Identify which cell holds the provided text, then report its [X, Y] central coordinate. 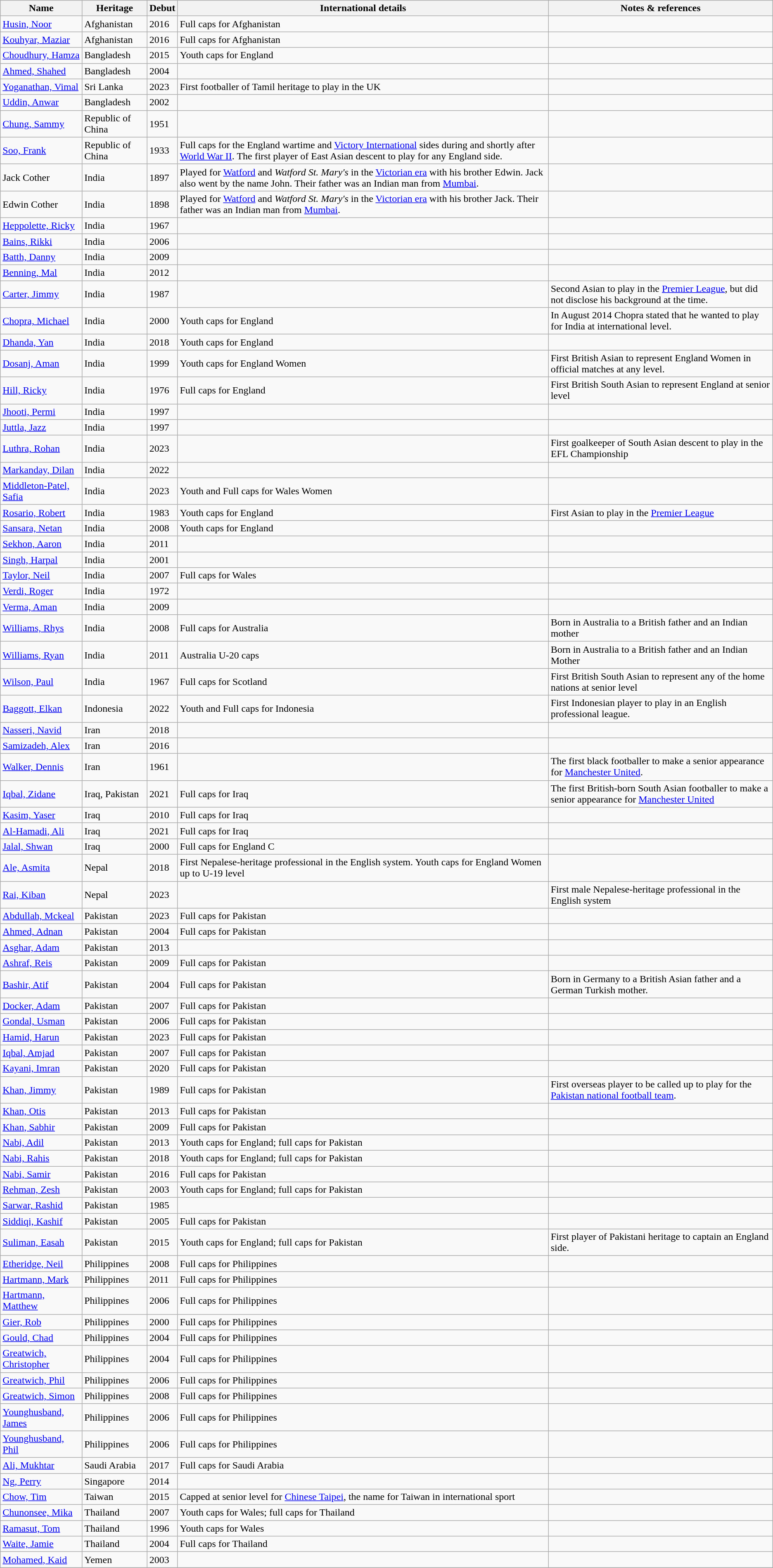
Gould, Chad [41, 1338]
Youth caps for Wales [363, 1528]
Baggott, Elkan [41, 708]
Uddin, Anwar [41, 102]
Iqbal, Amjad [41, 1053]
2012 [162, 273]
Bains, Rikki [41, 242]
Singapore [115, 1481]
1976 [162, 391]
2017 [162, 1465]
Sri Lanka [115, 87]
Samizadeh, Alex [41, 746]
Batth, Danny [41, 257]
Saudi Arabia [115, 1465]
Full caps for England C [363, 846]
Yemen [115, 1560]
Full caps for England [363, 391]
Ahmed, Shahed [41, 71]
2014 [162, 1481]
Verma, Aman [41, 607]
Taylor, Neil [41, 576]
Husin, Noor [41, 24]
Edwin Cother [41, 204]
Singh, Harpal [41, 559]
Chung, Sammy [41, 124]
Full caps for Wales [363, 576]
Wilson, Paul [41, 682]
Full caps for Scotland [363, 682]
1999 [162, 363]
Hill, Ricky [41, 391]
1985 [162, 1206]
Born in Germany to a British Asian father and a German Turkish mother. [661, 984]
Youth caps for England Women [363, 363]
Younghusband, James [41, 1417]
Youth and Full caps for Indonesia [363, 708]
Taiwan [115, 1497]
Chow, Tim [41, 1497]
Full caps for Saudi Arabia [363, 1465]
Siddiqi, Kashif [41, 1221]
Dhanda, Yan [41, 342]
International details [363, 8]
The first black footballer to make a senior appearance for Manchester United. [661, 767]
Iqbal, Zidane [41, 793]
First British Asian to represent England Women in official matches at any level. [661, 363]
Greatwich, Phil [41, 1380]
Nabi, Rahis [41, 1158]
Khan, Jimmy [41, 1090]
Chunonsee, Mika [41, 1513]
Gier, Rob [41, 1322]
Full caps for Thailand [363, 1544]
Kasim, Yaser [41, 815]
The first British-born South Asian footballer to make a senior appearance for Manchester United [661, 793]
Hartmann, Mark [41, 1279]
Youth and Full caps for Wales Women [363, 491]
Sansara, Netan [41, 528]
Born in Australia to a British father and an Indian mother [661, 628]
Sekhon, Aaron [41, 544]
1972 [162, 591]
Second Asian to play in the Premier League, but did not disclose his background at the time. [661, 294]
Suliman, Easah [41, 1243]
Khan, Sabhir [41, 1127]
Heppolette, Ricky [41, 225]
In August 2014 Chopra stated that he wanted to play for India at international level. [661, 321]
Nasseri, Navid [41, 730]
First player of Pakistani heritage to captain an England side. [661, 1243]
Williams, Ryan [41, 655]
Kayani, Imran [41, 1068]
Asghar, Adam [41, 947]
1898 [162, 204]
Etheridge, Neil [41, 1264]
Khan, Otis [41, 1111]
Luthra, Rohan [41, 448]
Nabi, Adil [41, 1142]
1983 [162, 512]
Played for Watford and Watford St. Mary's in the Victorian era with his brother Jack. Their father was an Indian man from Mumbai. [363, 204]
Gondal, Usman [41, 1021]
Nabi, Samir [41, 1174]
1996 [162, 1528]
First footballer of Tamil heritage to play in the UK [363, 87]
Verdi, Roger [41, 591]
First Nepalese-heritage professional in the English system. Youth caps for England Women up to U-19 level [363, 868]
Rosario, Robert [41, 512]
Williams, Rhys [41, 628]
Markanday, Dilan [41, 470]
Heritage [115, 8]
Walker, Dennis [41, 767]
2001 [162, 559]
Soo, Frank [41, 150]
Mohamed, Kaid [41, 1560]
Ahmed, Adnan [41, 932]
Middleton-Patel, Safia [41, 491]
1933 [162, 150]
Ali, Mukhtar [41, 1465]
Abdullah, Mckeal [41, 916]
1989 [162, 1090]
Hamid, Harun [41, 1037]
Ramasut, Tom [41, 1528]
1987 [162, 294]
Youth caps for Wales; full caps for Thailand [363, 1513]
First British South Asian to represent any of the home nations at senior level [661, 682]
Ale, Asmita [41, 868]
1897 [162, 178]
1951 [162, 124]
Born in Australia to a British father and an Indian Mother [661, 655]
Benning, Mal [41, 273]
Jhooti, Permi [41, 412]
Indonesia [115, 708]
First Asian to play in the Premier League [661, 512]
First overseas player to be called up to play for the Pakistan national football team. [661, 1090]
Ashraf, Reis [41, 963]
Rai, Kiban [41, 894]
Docker, Adam [41, 1006]
Choudhury, Hamza [41, 55]
Chopra, Michael [41, 321]
First Indonesian player to play in an English professional league. [661, 708]
Kouhyar, Maziar [41, 40]
Jalal, Shwan [41, 846]
Waite, Jamie [41, 1544]
Iraq, Pakistan [115, 793]
2002 [162, 102]
Full caps for Australia [363, 628]
Bashir, Atif [41, 984]
Younghusband, Phil [41, 1444]
Greatwich, Christopher [41, 1359]
Juttla, Jazz [41, 427]
Notes & references [661, 8]
Al-Hamadi, Ali [41, 831]
Hartmann, Matthew [41, 1300]
First male Nepalese-heritage professional in the English system [661, 894]
1961 [162, 767]
Carter, Jimmy [41, 294]
Sarwar, Rashid [41, 1206]
Ng, Perry [41, 1481]
Dosanj, Aman [41, 363]
2020 [162, 1068]
First goalkeeper of South Asian descent to play in the EFL Championship [661, 448]
First British South Asian to represent England at senior level [661, 391]
Rehman, Zesh [41, 1190]
Name [41, 8]
2010 [162, 815]
2005 [162, 1221]
Australia U-20 caps [363, 655]
Yoganathan, Vimal [41, 87]
Capped at senior level for Chinese Taipei, the name for Taiwan in international sport [363, 1497]
Greatwich, Simon [41, 1396]
Jack Cother [41, 178]
Debut [162, 8]
